From the cell containing the given text, extract its center point as [x, y] coordinate. 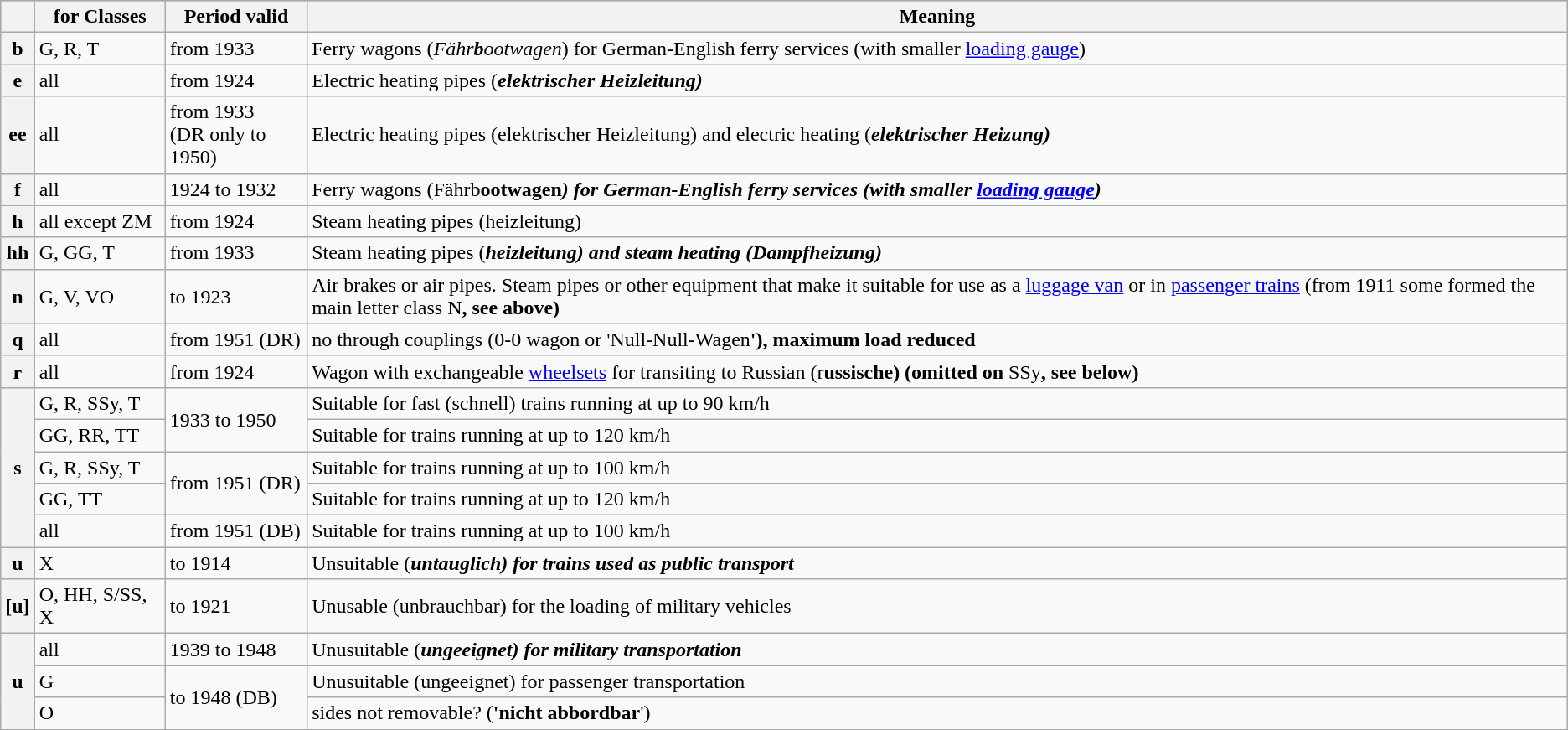
to 1921 [236, 607]
s [18, 467]
X [100, 563]
q [18, 339]
e [18, 80]
O, HH, S/SS, X [100, 607]
sides not removable? ('nicht abbordbar') [938, 713]
1924 to 1932 [236, 189]
n [18, 297]
[u] [18, 607]
no through couplings (0-0 wagon or 'Null-Null-Wagen'), maximum load reduced [938, 339]
G [100, 681]
from 1933(DR only to 1950) [236, 135]
1933 to 1950 [236, 419]
for Classes [100, 17]
Meaning [938, 17]
GG, RR, TT [100, 435]
to 1923 [236, 297]
G, R, T [100, 49]
Unsuitable (untauglich) for trains used as public transport [938, 563]
1939 to 1948 [236, 650]
Period valid [236, 17]
from 1951 (DB) [236, 531]
Unusuitable (ungeeignet) for passenger transportation [938, 681]
Electric heating pipes (elektrischer Heizleitung) [938, 80]
O [100, 713]
to 1948 (DB) [236, 697]
Electric heating pipes (elektrischer Heizleitung) and electric heating (elektrischer Heizung) [938, 135]
Suitable for fast (schnell) trains running at up to 90 km/h [938, 403]
ee [18, 135]
G, GG, T [100, 253]
Wagon with exchangeable wheelsets for transiting to Russian (russische) (omitted on SSy, see below) [938, 371]
to 1914 [236, 563]
G, V, VO [100, 297]
GG, TT [100, 500]
Steam heating pipes (heizleitung) [938, 221]
Unusuitable (ungeeignet) for military transportation [938, 650]
Unusable (unbrauchbar) for the loading of military vehicles [938, 607]
b [18, 49]
h [18, 221]
f [18, 189]
r [18, 371]
all except ZM [100, 221]
Steam heating pipes (heizleitung) and steam heating (Dampfheizung) [938, 253]
hh [18, 253]
